Return the [x, y] coordinate for the center point of the cell that contains the specified text.  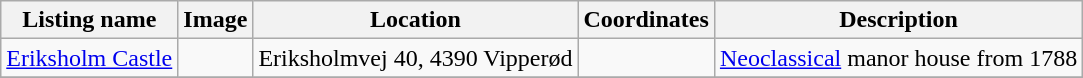
Description [898, 20]
Eriksholm Castle [90, 58]
Neoclassical manor house from 1788 [898, 58]
Listing name [90, 20]
Coordinates [646, 20]
Eriksholmvej 40, 4390 Vipperød [416, 58]
Location [416, 20]
Image [216, 20]
